Return (X, Y) of the center of cell containing provided text 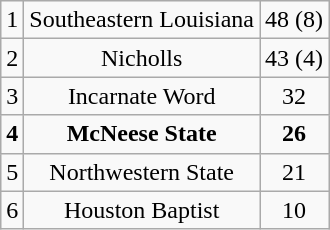
5 (12, 172)
4 (12, 134)
1 (12, 20)
2 (12, 58)
Nicholls (142, 58)
Incarnate Word (142, 96)
Houston Baptist (142, 210)
48 (8) (294, 20)
43 (4) (294, 58)
3 (12, 96)
32 (294, 96)
McNeese State (142, 134)
6 (12, 210)
21 (294, 172)
26 (294, 134)
10 (294, 210)
Northwestern State (142, 172)
Southeastern Louisiana (142, 20)
